Return (X, Y) of the center of cell containing provided text 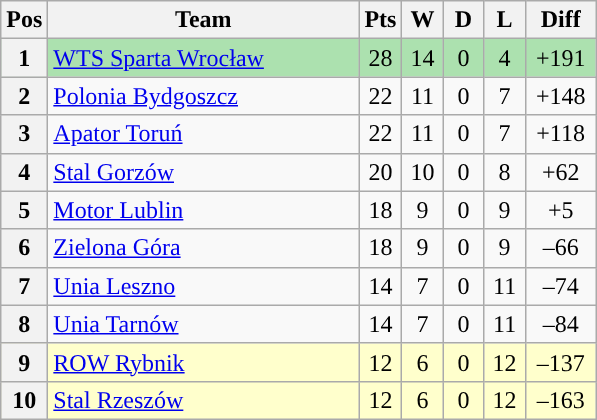
Diff (560, 20)
–74 (560, 286)
W (422, 20)
Stal Rzeszów (204, 400)
+118 (560, 134)
Team (204, 20)
ROW Rybnik (204, 362)
WTS Sparta Wrocław (204, 58)
+5 (560, 210)
Apator Toruń (204, 134)
20 (380, 172)
28 (380, 58)
Unia Leszno (204, 286)
Pts (380, 20)
+148 (560, 96)
Motor Lublin (204, 210)
–84 (560, 324)
–66 (560, 248)
5 (24, 210)
L (504, 20)
+62 (560, 172)
–163 (560, 400)
3 (24, 134)
Polonia Bydgoszcz (204, 96)
Pos (24, 20)
+191 (560, 58)
D (464, 20)
Zielona Góra (204, 248)
Stal Gorzów (204, 172)
Unia Tarnów (204, 324)
2 (24, 96)
–137 (560, 362)
1 (24, 58)
